Pinpoint the cell where the given text exists, returning its (X, Y) midpoint coordinate. 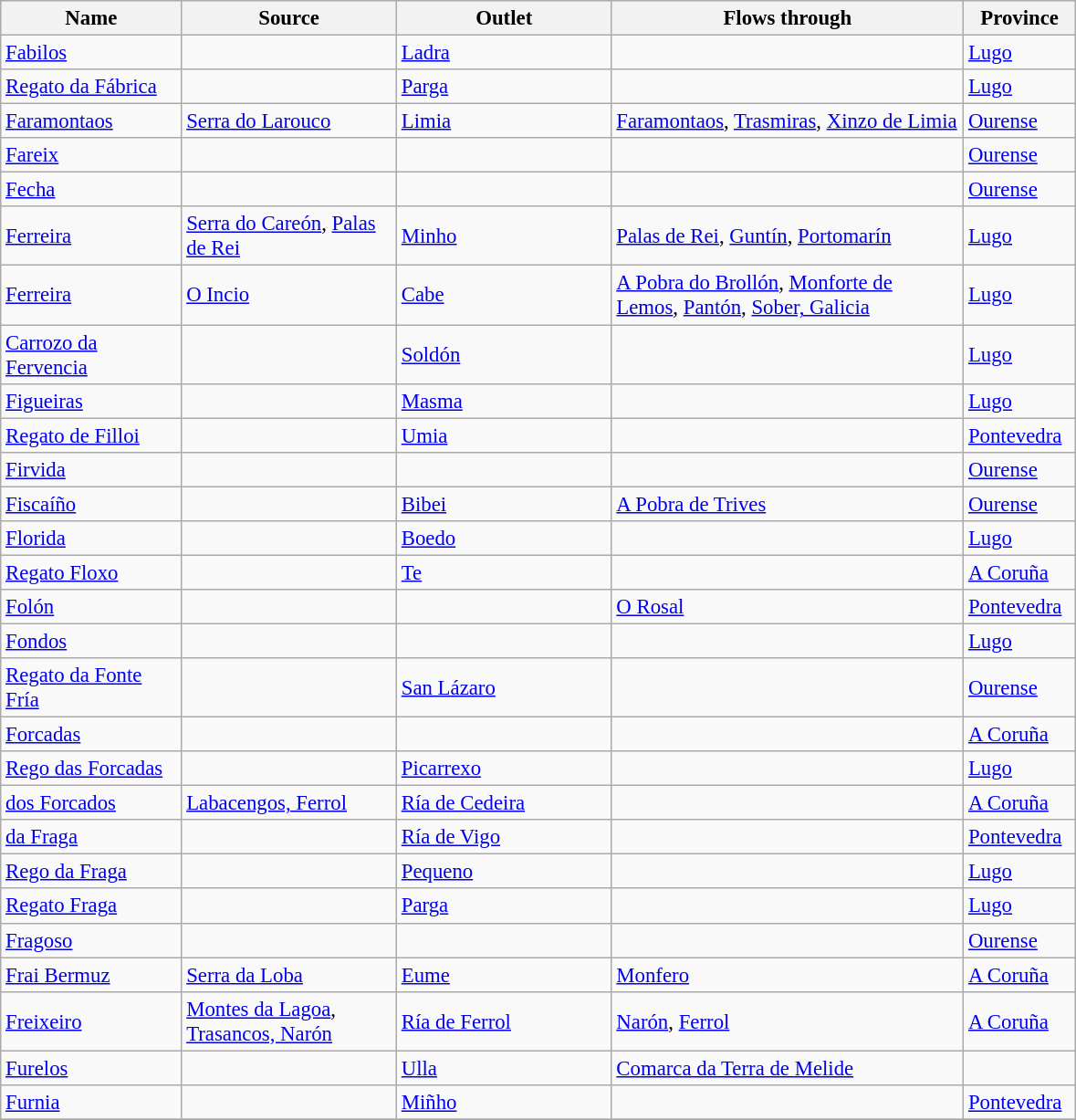
Bibei (504, 504)
O Incio (289, 296)
Furelos (91, 1068)
Palas de Rei, Guntín, Portomarín (788, 236)
da Fraga (91, 837)
Cabe (504, 296)
Boedo (504, 539)
Umia (504, 435)
Regato da Fábrica (91, 87)
Faramontaos (91, 121)
Province (1020, 18)
Forcadas (91, 735)
Regato de Filloi (91, 435)
Fragoso (91, 940)
dos Forcados (91, 803)
Rego da Fraga (91, 872)
Name (91, 18)
Labacengos, Ferrol (289, 803)
Masma (504, 401)
Eume (504, 975)
Ría de Ferrol (504, 1021)
Rego das Forcadas (91, 769)
Ulla (504, 1068)
Montes da Lagoa, Trasancos, Narón (289, 1021)
Frai Bermuz (91, 975)
Ría de Cedeira (504, 803)
Fabilos (91, 53)
Folón (91, 607)
Serra do Larouco (289, 121)
Comarca da Terra de Melide (788, 1068)
Outlet (504, 18)
Ría de Vigo (504, 837)
A Pobra de Trives (788, 504)
Firvida (91, 469)
Faramontaos, Trasmiras, Xinzo de Limia (788, 121)
Miñho (504, 1103)
Narón, Ferrol (788, 1021)
Monfero (788, 975)
Regato Fraga (91, 906)
Freixeiro (91, 1021)
Carrozo da Fervencia (91, 354)
Flows through (788, 18)
O Rosal (788, 607)
A Pobra do Brollón, Monforte de Lemos, Pantón, Sober, Galicia (788, 296)
Minho (504, 236)
Florida (91, 539)
Fondos (91, 641)
Regato da Fonte Fría (91, 688)
Furnia (91, 1103)
Fiscaíño (91, 504)
San Lázaro (504, 688)
Serra da Loba (289, 975)
Figueiras (91, 401)
Picarrexo (504, 769)
Fareix (91, 155)
Fecha (91, 190)
Source (289, 18)
Regato Floxo (91, 572)
Limia (504, 121)
Soldón (504, 354)
Ladra (504, 53)
Te (504, 572)
Serra do Careón, Palas de Rei (289, 236)
Pequeno (504, 872)
